Pinpoint the cell where the given text exists, returning its [X, Y] midpoint coordinate. 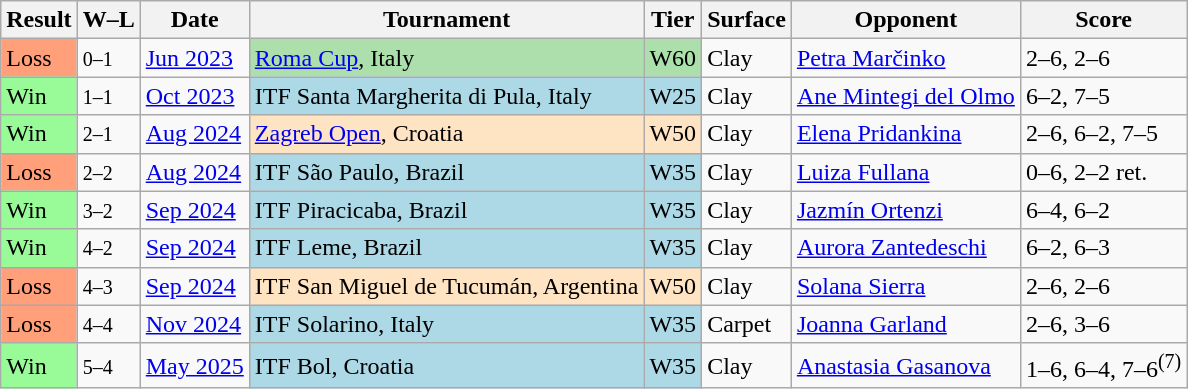
4–4 [108, 324]
0–6, 2–2 ret. [1103, 172]
ITF Bol, Croatia [446, 366]
Oct 2023 [194, 96]
5–4 [108, 366]
ITF Piracicaba, Brazil [446, 210]
Luiza Fullana [906, 172]
2–6, 6–2, 7–5 [1103, 134]
6–4, 6–2 [1103, 210]
2–2 [108, 172]
4–3 [108, 286]
W60 [673, 58]
ITF Santa Margherita di Pula, Italy [446, 96]
1–1 [108, 96]
ITF São Paulo, Brazil [446, 172]
Tournament [446, 20]
Date [194, 20]
Tier [673, 20]
Roma Cup, Italy [446, 58]
Anastasia Gasanova [906, 366]
ITF San Miguel de Tucumán, Argentina [446, 286]
ITF Solarino, Italy [446, 324]
Elena Pridankina [906, 134]
May 2025 [194, 366]
Result [39, 20]
2–1 [108, 134]
Jazmín Ortenzi [906, 210]
Petra Marčinko [906, 58]
Joanna Garland [906, 324]
1–6, 6–4, 7–6(7) [1103, 366]
Solana Sierra [906, 286]
ITF Leme, Brazil [446, 248]
Ane Mintegi del Olmo [906, 96]
6–2, 6–3 [1103, 248]
Carpet [747, 324]
6–2, 7–5 [1103, 96]
0–1 [108, 58]
Surface [747, 20]
2–6, 3–6 [1103, 324]
Opponent [906, 20]
Score [1103, 20]
4–2 [108, 248]
Aurora Zantedeschi [906, 248]
W–L [108, 20]
Zagreb Open, Croatia [446, 134]
3–2 [108, 210]
W25 [673, 96]
Nov 2024 [194, 324]
Jun 2023 [194, 58]
